Return [x, y] of the center of cell containing provided text 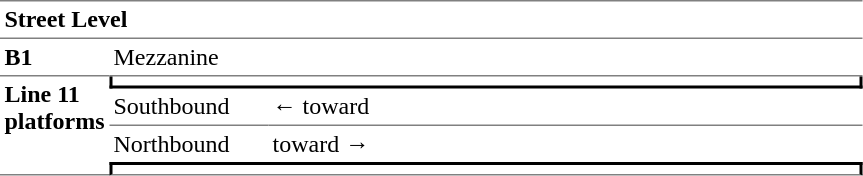
toward → [565, 144]
Southbound [188, 107]
← toward [565, 107]
Northbound [188, 144]
Street Level [431, 20]
B1 [54, 58]
Line 11 platforms [54, 126]
Mezzanine [486, 58]
